Determine the [X, Y] coordinate at the center of the cell enclosing the given text.  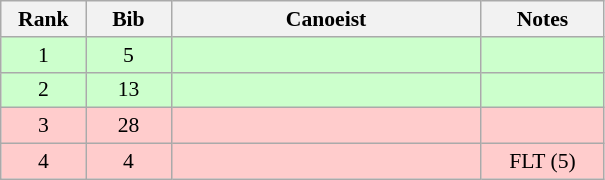
FLT (5) [542, 162]
Notes [542, 19]
1 [44, 55]
Rank [44, 19]
5 [128, 55]
Canoeist [326, 19]
2 [44, 90]
28 [128, 126]
Bib [128, 19]
3 [44, 126]
13 [128, 90]
